Provide the (x, y) coordinate of the cell's center where the given text is located.  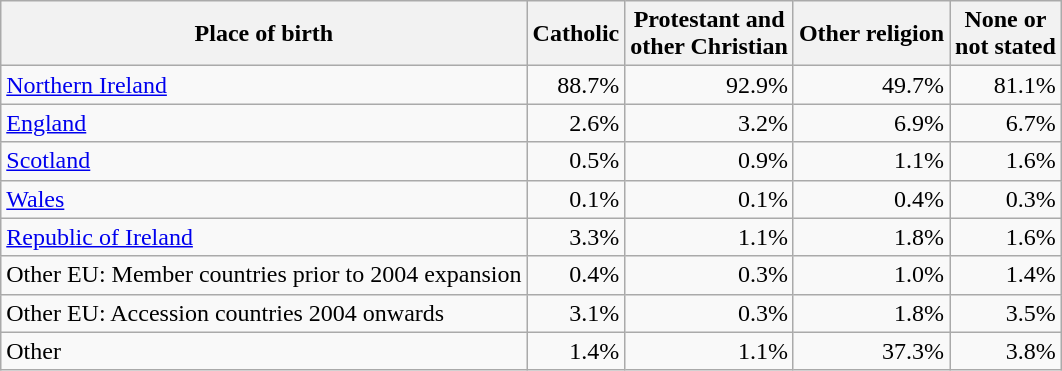
0.9% (710, 161)
Other EU: Accession countries 2004 onwards (264, 313)
6.9% (871, 123)
88.7% (576, 85)
0.5% (576, 161)
Scotland (264, 161)
Republic of Ireland (264, 237)
Protestant andother Christian (710, 34)
6.7% (1006, 123)
2.6% (576, 123)
1.0% (871, 275)
3.2% (710, 123)
None ornot stated (1006, 34)
Other (264, 351)
Place of birth (264, 34)
3.3% (576, 237)
Wales (264, 199)
92.9% (710, 85)
Northern Ireland (264, 85)
3.5% (1006, 313)
3.1% (576, 313)
37.3% (871, 351)
Catholic (576, 34)
49.7% (871, 85)
Other EU: Member countries prior to 2004 expansion (264, 275)
Other religion (871, 34)
3.8% (1006, 351)
England (264, 123)
81.1% (1006, 85)
